Capture the cell that displays the provided text and extract its (x, y) central coordinate. 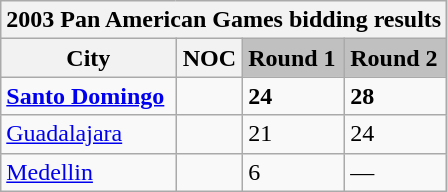
Round 2 (396, 58)
6 (294, 172)
28 (396, 96)
City (88, 58)
Medellin (88, 172)
2003 Pan American Games bidding results (224, 20)
NOC (210, 58)
21 (294, 134)
Round 1 (294, 58)
— (396, 172)
Guadalajara (88, 134)
Santo Domingo (88, 96)
